Capture the cell that displays the provided text and extract its [x, y] central coordinate. 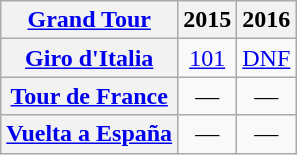
DNF [266, 58]
Grand Tour [90, 20]
2016 [266, 20]
2015 [208, 20]
Vuelta a España [90, 134]
101 [208, 58]
Tour de France [90, 96]
Giro d'Italia [90, 58]
